Identify which cell holds the provided text, then report its [X, Y] central coordinate. 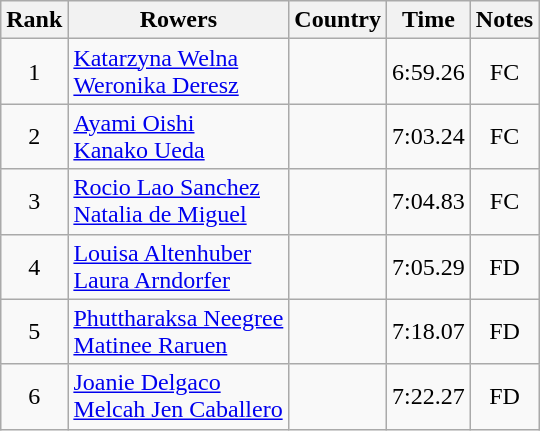
Katarzyna WelnaWeronika Deresz [178, 72]
4 [34, 266]
7:22.27 [429, 396]
7:04.83 [429, 202]
Country [338, 20]
Ayami OishiKanako Ueda [178, 136]
6 [34, 396]
2 [34, 136]
7:18.07 [429, 332]
Rocio Lao SanchezNatalia de Miguel [178, 202]
6:59.26 [429, 72]
5 [34, 332]
Rowers [178, 20]
Notes [504, 20]
Joanie DelgacoMelcah Jen Caballero [178, 396]
7:03.24 [429, 136]
1 [34, 72]
3 [34, 202]
Phuttharaksa NeegreeMatinee Raruen [178, 332]
7:05.29 [429, 266]
Time [429, 20]
Rank [34, 20]
Louisa AltenhuberLaura Arndorfer [178, 266]
